Locate the cell with the specified text and output its (X, Y) center coordinate. 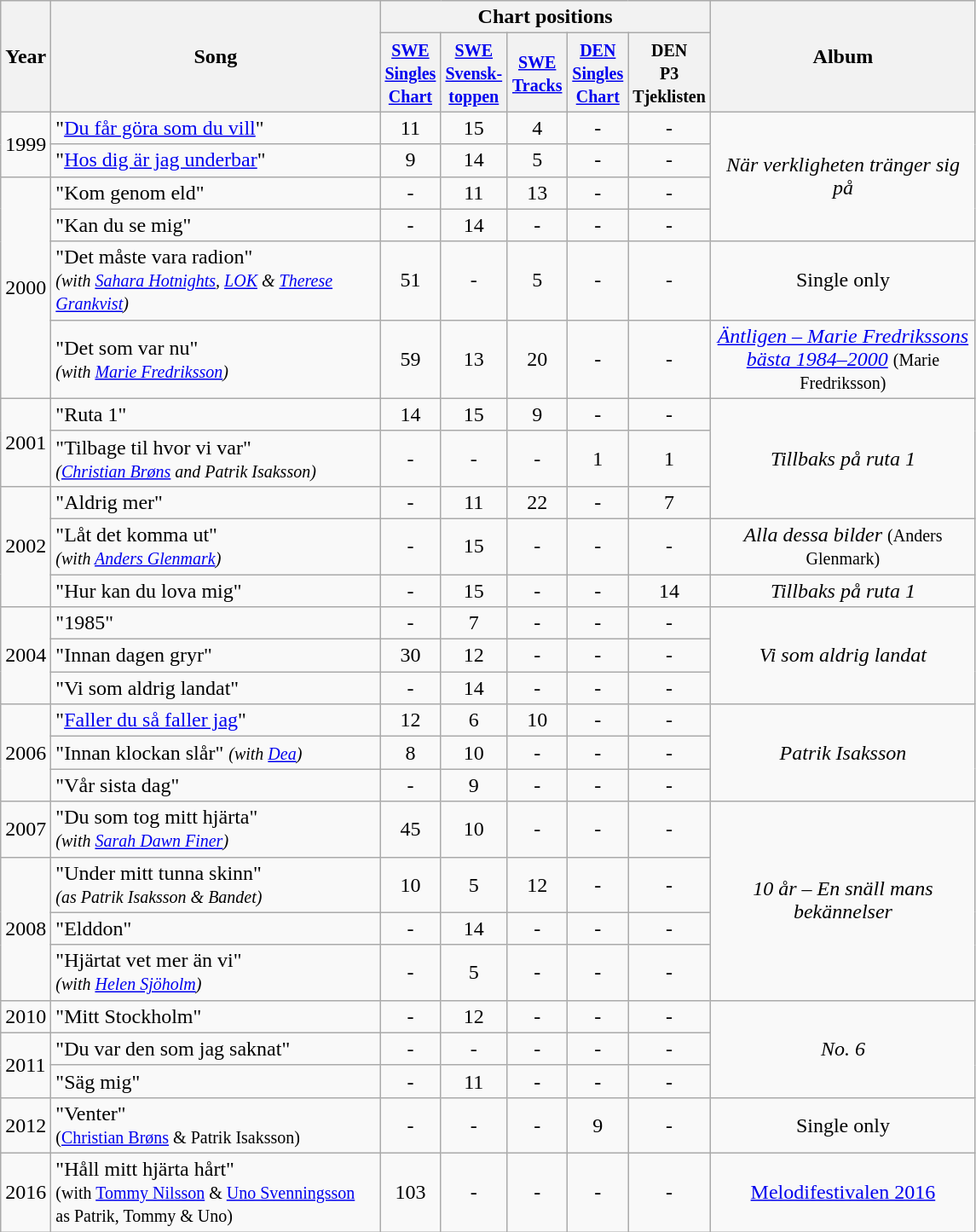
Vi som aldrig landat (842, 656)
Melodifestivalen 2016 (842, 1192)
2002 (26, 546)
"Ruta 1" (216, 414)
DEN Singles Chart (598, 72)
"Innan dagen gryr" (216, 656)
2012 (26, 1125)
DEN P3 Tjeklisten (670, 72)
2007 (26, 829)
10 år – En snäll mans bekännelser (842, 900)
2004 (26, 656)
Äntligen – Marie Fredrikssons bästa 1984–2000 (Marie Fredriksson) (842, 359)
1999 (26, 144)
No. 6 (842, 1049)
59 (411, 359)
"Mitt Stockholm" (216, 1016)
2000 (26, 287)
SWE Tracks (537, 72)
SWE Singles Chart (411, 72)
"Vi som aldrig landat" (216, 688)
"Venter"(Christian Brøns & Patrik Isaksson) (216, 1125)
Alla dessa bilder (Anders Glenmark) (842, 546)
"Håll mitt hjärta hårt"(with Tommy Nilsson & Uno Svenningsson as Patrik, Tommy & Uno) (216, 1192)
"Faller du så faller jag" (216, 720)
"Hur kan du lova mig" (216, 591)
6 (474, 720)
Year (26, 56)
Patrik Isaksson (842, 753)
2016 (26, 1192)
2001 (26, 442)
Song (216, 56)
"Du får göra som du vill" (216, 128)
"Aldrig mer" (216, 502)
"Vår sista dag" (216, 785)
SWE Svensk-toppen (474, 72)
4 (537, 128)
"Kom genom eld" (216, 193)
"Elddon" (216, 928)
51 (411, 281)
"Hjärtat vet mer än vi" (with Helen Sjöholm) (216, 972)
"Kan du se mig" (216, 225)
"Under mitt tunna skinn" (as Patrik Isaksson & Bandet) (216, 885)
2010 (26, 1016)
Album (842, 56)
2011 (26, 1065)
"Hos dig är jag underbar" (216, 160)
103 (411, 1192)
"Säg mig" (216, 1081)
"Det måste vara radion" (with Sahara Hotnights, LOK & Therese Grankvist) (216, 281)
8 (411, 753)
30 (411, 656)
När verkligheten tränger sig på (842, 176)
"Det som var nu" (with Marie Fredriksson) (216, 359)
"Låt det komma ut" (with Anders Glenmark) (216, 546)
45 (411, 829)
"Tilbage til hvor vi var" (Christian Brøns and Patrik Isaksson) (216, 459)
Chart positions (546, 17)
22 (537, 502)
20 (537, 359)
2006 (26, 753)
"Innan klockan slår" (with Dea) (216, 753)
"1985" (216, 623)
"Du som tog mitt hjärta" (with Sarah Dawn Finer) (216, 829)
"Du var den som jag saknat" (216, 1049)
2008 (26, 928)
